Locate the cell with the specified text and output its (x, y) center coordinate. 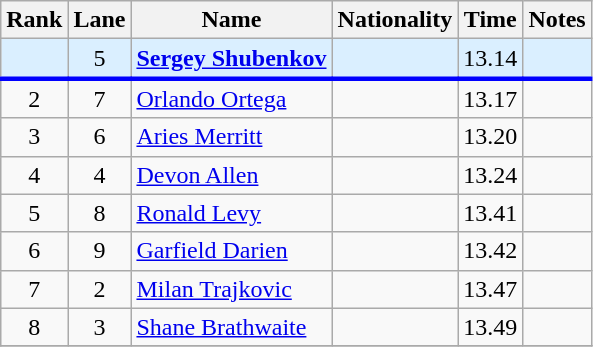
Lane (100, 20)
Milan Trajkovic (232, 289)
Shane Brathwaite (232, 327)
13.17 (490, 98)
13.41 (490, 213)
13.42 (490, 251)
Rank (34, 20)
Garfield Darien (232, 251)
13.20 (490, 137)
13.14 (490, 59)
Notes (557, 20)
Orlando Ortega (232, 98)
13.47 (490, 289)
Devon Allen (232, 175)
Ronald Levy (232, 213)
9 (100, 251)
Time (490, 20)
Sergey Shubenkov (232, 59)
Name (232, 20)
13.24 (490, 175)
Aries Merritt (232, 137)
Nationality (395, 20)
13.49 (490, 327)
